Detect which cell encompasses the target text, then output its [X, Y] center coordinate. 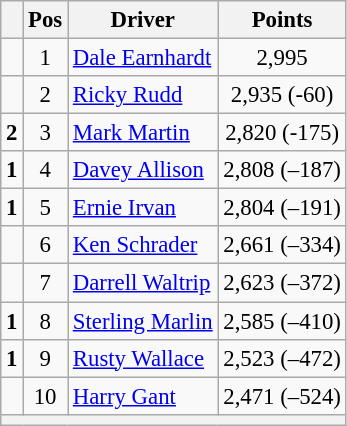
2,820 (-175) [282, 133]
Darrell Waltrip [143, 283]
Pos [46, 20]
2,623 (–372) [282, 283]
9 [46, 358]
Rusty Wallace [143, 358]
3 [46, 133]
Ricky Rudd [143, 95]
Points [282, 20]
2,585 (–410) [282, 321]
8 [46, 321]
7 [46, 283]
Harry Gant [143, 396]
4 [46, 170]
6 [46, 245]
2,995 [282, 58]
2,808 (–187) [282, 170]
5 [46, 208]
2,523 (–472) [282, 358]
2,471 (–524) [282, 396]
2,661 (–334) [282, 245]
2,935 (-60) [282, 95]
10 [46, 396]
2,804 (–191) [282, 208]
Driver [143, 20]
Ernie Irvan [143, 208]
Davey Allison [143, 170]
Mark Martin [143, 133]
Sterling Marlin [143, 321]
Ken Schrader [143, 245]
Dale Earnhardt [143, 58]
